Return [X, Y] of the center of cell containing provided text 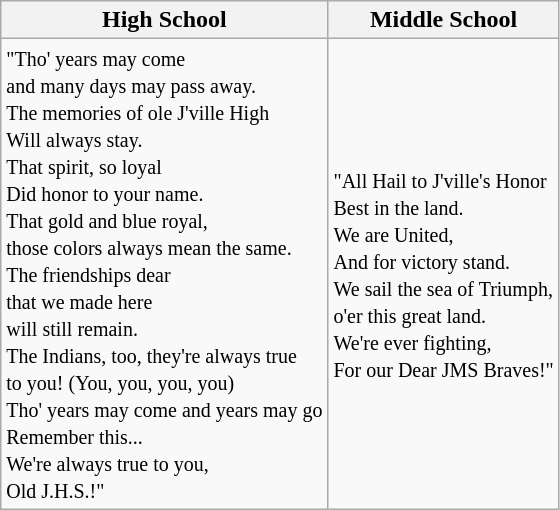
Middle School [444, 20]
High School [164, 20]
